Scan for the cell matching the given text and deliver its [x, y] coordinate at center. 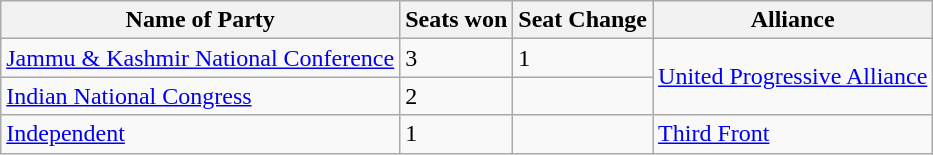
Seats won [456, 20]
Name of Party [200, 20]
Third Front [793, 134]
Jammu & Kashmir National Conference [200, 58]
2 [456, 96]
United Progressive Alliance [793, 77]
Indian National Congress [200, 96]
3 [456, 58]
Seat Change [583, 20]
Independent [200, 134]
Alliance [793, 20]
